Search for the cell housing the specified text and yield its [X, Y] center coordinate. 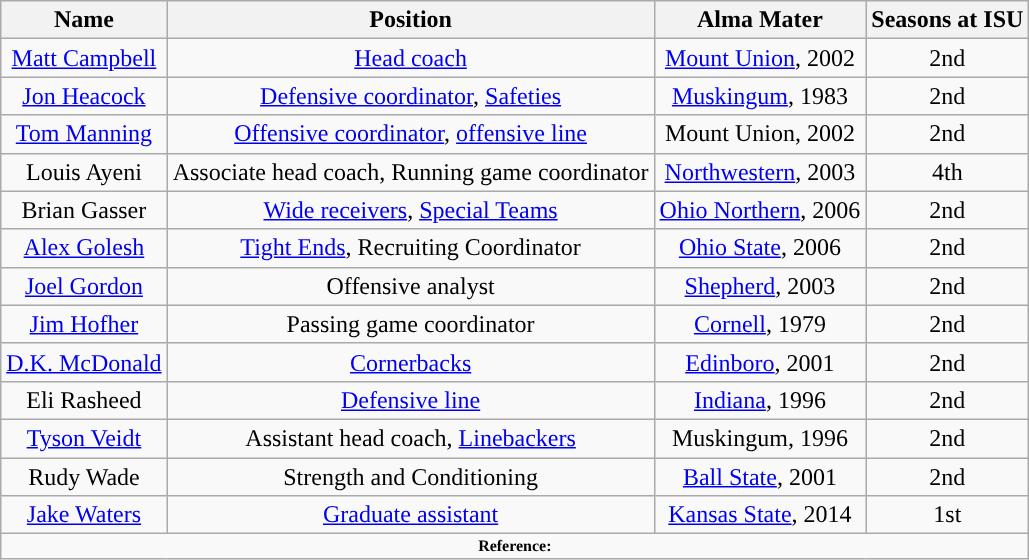
Offensive coordinator, offensive line [410, 134]
Cornerbacks [410, 362]
Defensive line [410, 400]
Ohio State, 2006 [760, 248]
Shepherd, 2003 [760, 286]
Head coach [410, 58]
Kansas State, 2014 [760, 515]
Associate head coach, Running game coordinator [410, 172]
Offensive analyst [410, 286]
Strength and Conditioning [410, 477]
Tom Manning [84, 134]
Reference: [515, 546]
Brian Gasser [84, 210]
Muskingum, 1983 [760, 96]
Tight Ends, Recruiting Coordinator [410, 248]
Eli Rasheed [84, 400]
Defensive coordinator, Safeties [410, 96]
Jim Hofher [84, 324]
1st [948, 515]
4th [948, 172]
Position [410, 20]
Cornell, 1979 [760, 324]
Northwestern, 2003 [760, 172]
Jake Waters [84, 515]
Muskingum, 1996 [760, 438]
Wide receivers, Special Teams [410, 210]
Ohio Northern, 2006 [760, 210]
Assistant head coach, Linebackers [410, 438]
Passing game coordinator [410, 324]
Name [84, 20]
Rudy Wade [84, 477]
Louis Ayeni [84, 172]
Graduate assistant [410, 515]
D.K. McDonald [84, 362]
Alex Golesh [84, 248]
Tyson Veidt [84, 438]
Alma Mater [760, 20]
Seasons at ISU [948, 20]
Ball State, 2001 [760, 477]
Joel Gordon [84, 286]
Jon Heacock [84, 96]
Indiana, 1996 [760, 400]
Edinboro, 2001 [760, 362]
Matt Campbell [84, 58]
